Output the (X, Y) coordinate of the center of the cell containing the given text.  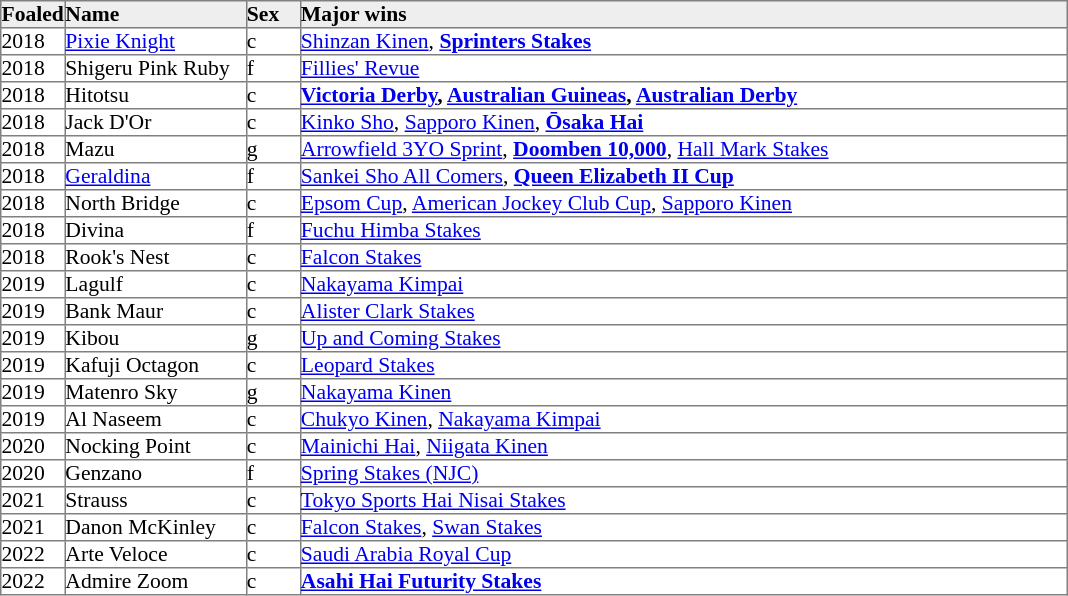
Jack D'Or (156, 122)
Geraldina (156, 176)
Mainichi Hai, Niigata Kinen (683, 446)
Nocking Point (156, 446)
Fillies' Revue (683, 68)
Arrowfield 3YO Sprint, Doomben 10,000, Hall Mark Stakes (683, 150)
Kinko Sho, Sapporo Kinen, Ōsaka Hai (683, 122)
Sankei Sho All Comers, Queen Elizabeth II Cup (683, 176)
Chukyo Kinen, Nakayama Kimpai (683, 420)
Up and Coming Stakes (683, 338)
Lagulf (156, 284)
Divina (156, 230)
Name (156, 14)
Kibou (156, 338)
Nakayama Kinen (683, 392)
Shinzan Kinen, Sprinters Stakes (683, 42)
Falcon Stakes, Swan Stakes (683, 528)
Spring Stakes (NJC) (683, 474)
Fuchu Himba Stakes (683, 230)
Tokyo Sports Hai Nisai Stakes (683, 500)
Asahi Hai Futurity Stakes (683, 582)
Epsom Cup, American Jockey Club Cup, Sapporo Kinen (683, 204)
Sex (273, 14)
Danon McKinley (156, 528)
Pixie Knight (156, 42)
Admire Zoom (156, 582)
Saudi Arabia Royal Cup (683, 554)
North Bridge (156, 204)
Arte Veloce (156, 554)
Victoria Derby, Australian Guineas, Australian Derby (683, 96)
Nakayama Kimpai (683, 284)
Matenro Sky (156, 392)
Alister Clark Stakes (683, 312)
Kafuji Octagon (156, 366)
Leopard Stakes (683, 366)
Shigeru Pink Ruby (156, 68)
Major wins (683, 14)
Falcon Stakes (683, 258)
Mazu (156, 150)
Strauss (156, 500)
Al Naseem (156, 420)
Hitotsu (156, 96)
Foaled (33, 14)
Genzano (156, 474)
Rook's Nest (156, 258)
Bank Maur (156, 312)
